Search for the cell housing the specified text and yield its [X, Y] center coordinate. 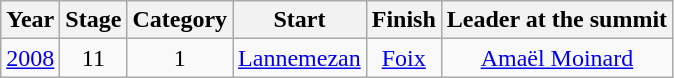
Start [300, 20]
Leader at the summit [556, 20]
1 [180, 58]
Amaël Moinard [556, 58]
11 [94, 58]
Lannemezan [300, 58]
Foix [404, 58]
Year [30, 20]
2008 [30, 58]
Finish [404, 20]
Category [180, 20]
Stage [94, 20]
